Return the [x, y] coordinate for the center point of the cell that contains the specified text.  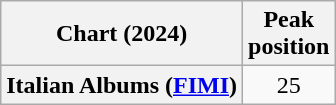
Italian Albums (FIMI) [122, 85]
25 [289, 85]
Peakposition [289, 34]
Chart (2024) [122, 34]
